From the cell containing the given text, extract its center point as [X, Y] coordinate. 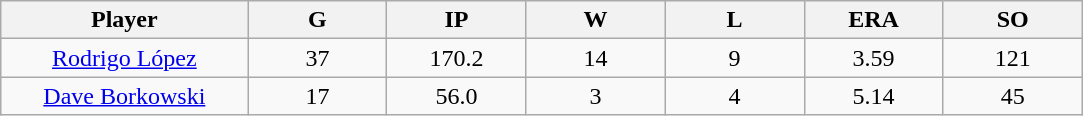
3 [596, 96]
5.14 [874, 96]
121 [1012, 58]
W [596, 20]
45 [1012, 96]
37 [318, 58]
14 [596, 58]
ERA [874, 20]
G [318, 20]
Dave Borkowski [124, 96]
170.2 [456, 58]
3.59 [874, 58]
56.0 [456, 96]
Player [124, 20]
17 [318, 96]
L [734, 20]
9 [734, 58]
SO [1012, 20]
4 [734, 96]
Rodrigo López [124, 58]
IP [456, 20]
